Identify which cell holds the provided text, then report its (X, Y) central coordinate. 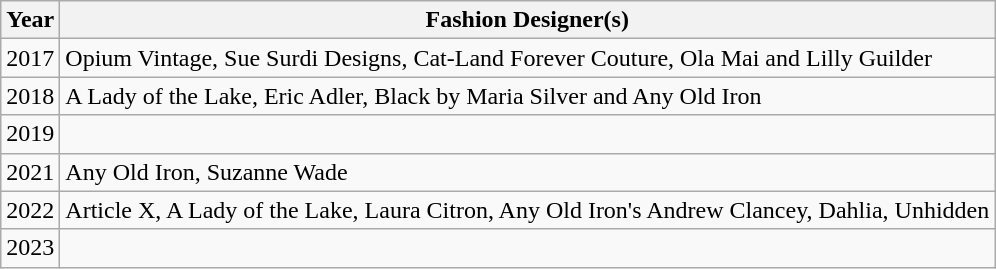
Year (30, 20)
2023 (30, 248)
2022 (30, 210)
2021 (30, 172)
2019 (30, 134)
A Lady of the Lake, Eric Adler, Black by Maria Silver and Any Old Iron (528, 96)
Article X, A Lady of the Lake, Laura Citron, Any Old Iron's Andrew Clancey, Dahlia, Unhidden (528, 210)
2018 (30, 96)
Opium Vintage, Sue Surdi Designs, Cat-Land Forever Couture, Ola Mai and Lilly Guilder (528, 58)
Fashion Designer(s) (528, 20)
Any Old Iron, Suzanne Wade (528, 172)
2017 (30, 58)
